Search for the cell housing the specified text and yield its [x, y] center coordinate. 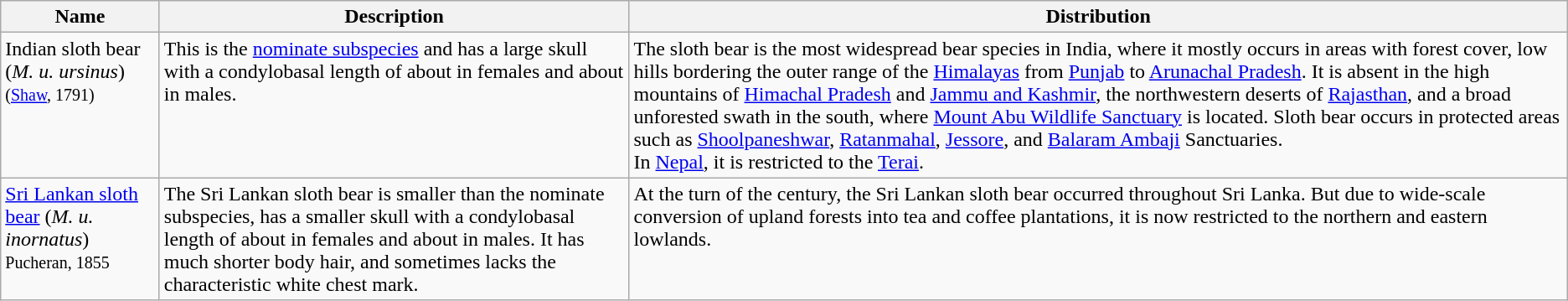
Sri Lankan sloth bear (M. u. inornatus) Pucheran, 1855 [80, 239]
Description [394, 17]
Indian sloth bear (M. u. ursinus) (Shaw, 1791) [80, 106]
Name [80, 17]
Distribution [1098, 17]
This is the nominate subspecies and has a large skull with a condylobasal length of about in females and about in males. [394, 106]
